Return the (x, y) coordinate for the center point of the cell that contains the specified text.  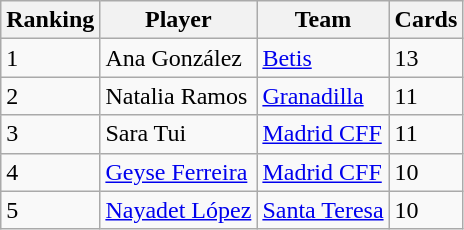
Betis (323, 58)
2 (50, 96)
3 (50, 134)
Geyse Ferreira (178, 172)
Nayadet López (178, 210)
Ranking (50, 20)
1 (50, 58)
5 (50, 210)
Cards (426, 20)
Granadilla (323, 96)
Sara Tui (178, 134)
4 (50, 172)
Natalia Ramos (178, 96)
Team (323, 20)
Player (178, 20)
Ana González (178, 58)
Santa Teresa (323, 210)
13 (426, 58)
